Scan for the cell matching the given text and deliver its (x, y) coordinate at center. 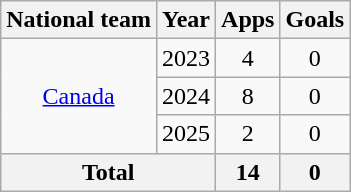
2025 (186, 134)
2024 (186, 96)
2 (248, 134)
National team (79, 20)
14 (248, 172)
4 (248, 58)
Total (108, 172)
Goals (315, 20)
Canada (79, 96)
2023 (186, 58)
Apps (248, 20)
Year (186, 20)
8 (248, 96)
